For the text-containing cell, return its midpoint in (x, y) coordinate format. 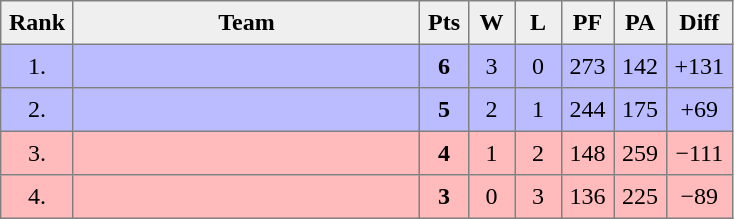
PA (640, 23)
−111 (699, 153)
L (538, 23)
142 (640, 66)
259 (640, 153)
W (491, 23)
Diff (699, 23)
4. (38, 197)
2. (38, 110)
136 (587, 197)
225 (640, 197)
3. (38, 153)
244 (587, 110)
Rank (38, 23)
273 (587, 66)
PF (587, 23)
−89 (699, 197)
175 (640, 110)
5 (444, 110)
+69 (699, 110)
4 (444, 153)
+131 (699, 66)
148 (587, 153)
Pts (444, 23)
6 (444, 66)
Team (246, 23)
1. (38, 66)
